Detect which cell encompasses the target text, then output its [x, y] center coordinate. 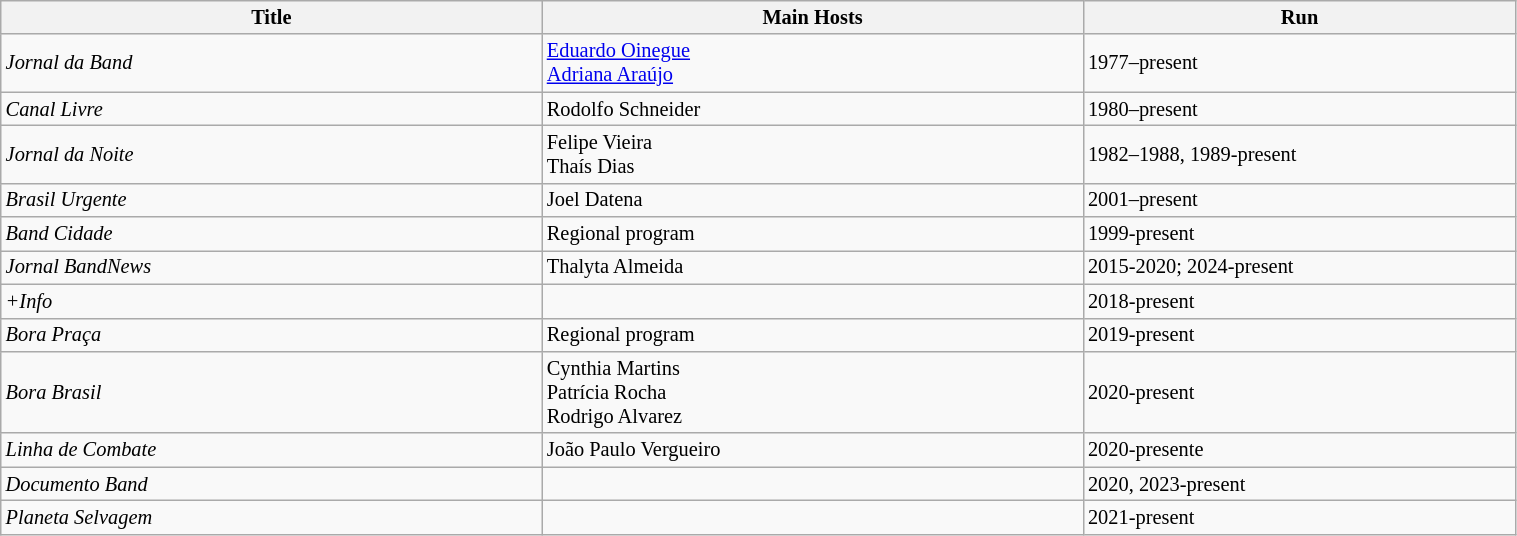
Cynthia Martins Patrícia Rocha Rodrigo Alvarez [812, 392]
Eduardo OinegueAdriana Araújo [812, 63]
Title [272, 17]
Brasil Urgente [272, 200]
Band Cidade [272, 234]
2020-present [1300, 392]
Thalyta Almeida [812, 267]
2018-present [1300, 301]
Jornal da Band [272, 63]
Canal Livre [272, 109]
Jornal BandNews [272, 267]
1999-present [1300, 234]
1980–present [1300, 109]
Bora Brasil [272, 392]
Planeta Selvagem [272, 517]
2020-presente [1300, 450]
Rodolfo Schneider [812, 109]
1977–present [1300, 63]
2020, 2023-present [1300, 484]
Bora Praça [272, 335]
Run [1300, 17]
Joel Datena [812, 200]
Main Hosts [812, 17]
Documento Band [272, 484]
+Info [272, 301]
João Paulo Vergueiro [812, 450]
2001–present [1300, 200]
Linha de Combate [272, 450]
Jornal da Noite [272, 154]
Felipe Vieira Thaís Dias [812, 154]
2019-present [1300, 335]
2021-present [1300, 517]
2015-2020; 2024-present [1300, 267]
1982–1988, 1989-present [1300, 154]
